Extract the [X, Y] coordinate from the center of the cell holding the provided text.  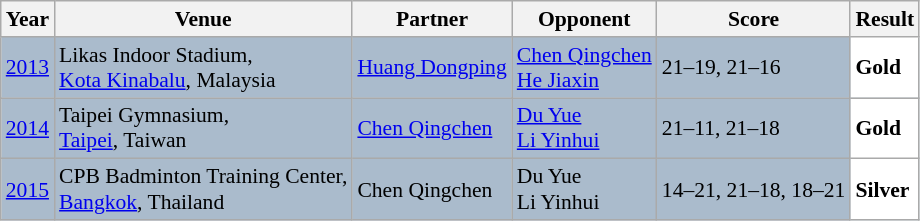
21–19, 21–16 [754, 68]
Venue [203, 19]
Year [28, 19]
Likas Indoor Stadium,Kota Kinabalu, Malaysia [203, 68]
Huang Dongping [432, 68]
2015 [28, 190]
CPB Badminton Training Center,Bangkok, Thailand [203, 190]
21–11, 21–18 [754, 128]
Silver [884, 190]
2013 [28, 68]
2014 [28, 128]
14–21, 21–18, 18–21 [754, 190]
Result [884, 19]
Taipei Gymnasium,Taipei, Taiwan [203, 128]
Opponent [584, 19]
Chen Qingchen He Jiaxin [584, 68]
Score [754, 19]
Partner [432, 19]
